Pinpoint the cell where the given text exists, returning its [x, y] midpoint coordinate. 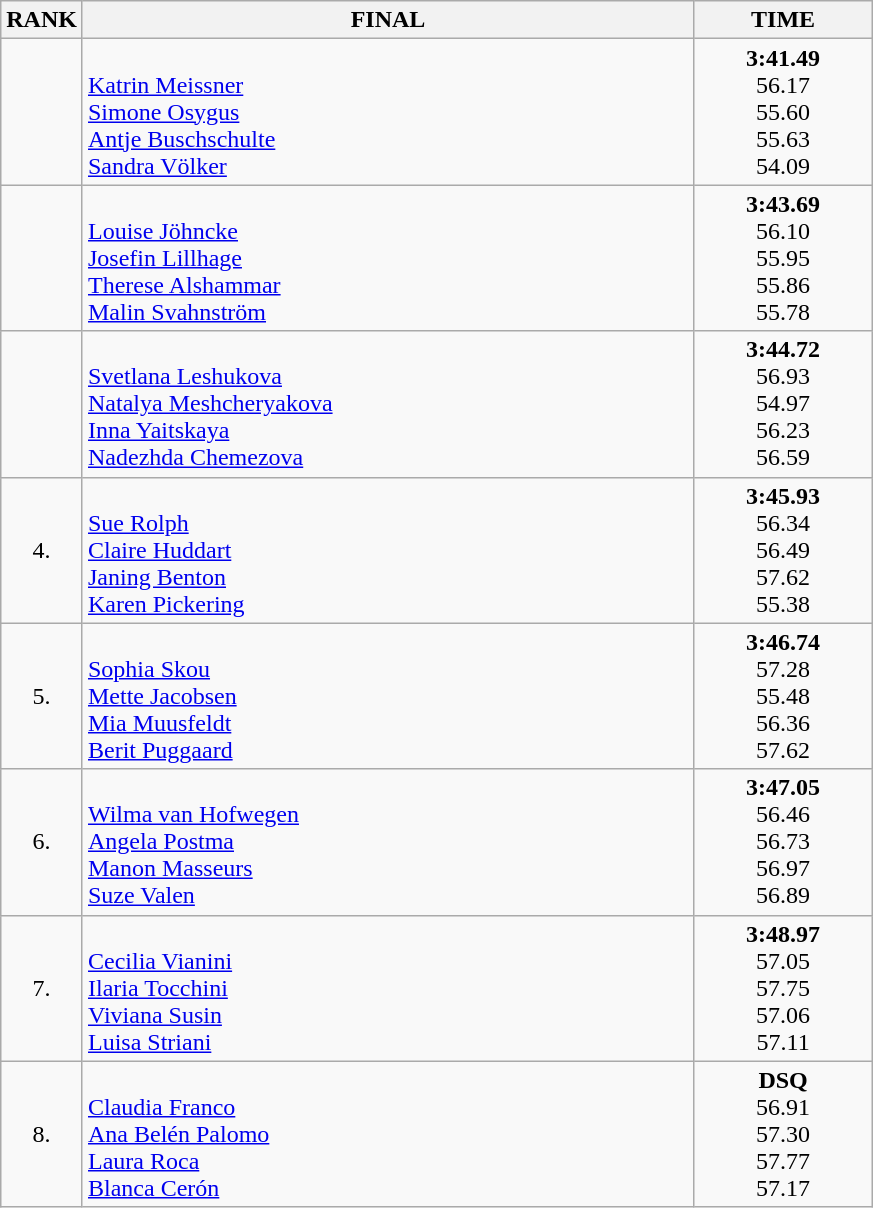
FINAL [388, 20]
Sophia SkouMette JacobsenMia MuusfeldtBerit Puggaard [388, 696]
3:48.9757.0557.7557.0657.11 [784, 988]
5. [42, 696]
3:46.7457.2855.4856.3657.62 [784, 696]
3:43.6956.1055.9555.8655.78 [784, 258]
DSQ56.9157.3057.7757.17 [784, 1134]
Cecilia VianiniIlaria TocchiniViviana SusinLuisa Striani [388, 988]
Katrin MeissnerSimone OsygusAntje BuschschulteSandra Völker [388, 112]
3:47.0556.4656.7356.9756.89 [784, 842]
7. [42, 988]
3:41.4956.1755.6055.6354.09 [784, 112]
3:44.7256.9354.9756.2356.59 [784, 404]
Wilma van HofwegenAngela PostmaManon MasseursSuze Valen [388, 842]
Svetlana LeshukovaNatalya MeshcheryakovaInna YaitskayaNadezhda Chemezova [388, 404]
TIME [784, 20]
8. [42, 1134]
Louise JöhnckeJosefin LillhageTherese AlshammarMalin Svahnström [388, 258]
Claudia FrancoAna Belén PalomoLaura RocaBlanca Cerón [388, 1134]
Sue RolphClaire HuddartJaning BentonKaren Pickering [388, 550]
4. [42, 550]
3:45.9356.3456.4957.6255.38 [784, 550]
6. [42, 842]
RANK [42, 20]
